Capture the cell that displays the provided text and extract its [x, y] central coordinate. 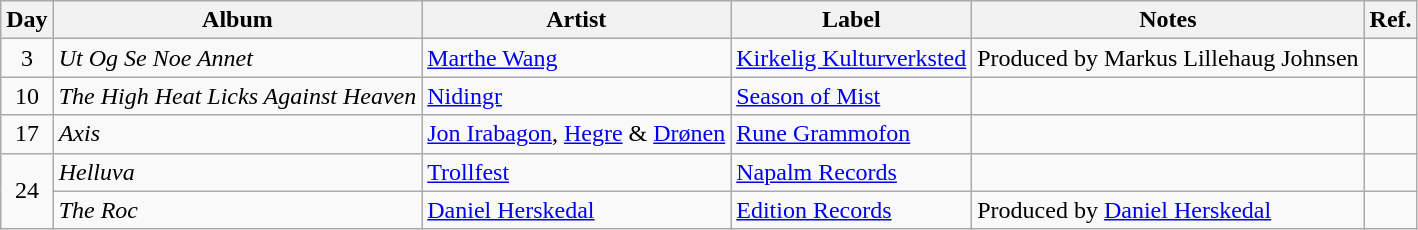
Notes [1168, 20]
Trollfest [576, 172]
Napalm Records [852, 172]
Jon Irabagon, Hegre & Drønen [576, 134]
Produced by Markus Lillehaug Johnsen [1168, 58]
Season of Mist [852, 96]
Helluva [238, 172]
The High Heat Licks Against Heaven [238, 96]
Ut Og Se Noe Annet [238, 58]
Artist [576, 20]
Axis [238, 134]
Ref. [1390, 20]
Kirkelig Kulturverksted [852, 58]
Day [27, 20]
Produced by Daniel Herskedal [1168, 210]
10 [27, 96]
17 [27, 134]
24 [27, 191]
Nidingr [576, 96]
The Roc [238, 210]
Label [852, 20]
Daniel Herskedal [576, 210]
Edition Records [852, 210]
3 [27, 58]
Rune Grammofon [852, 134]
Marthe Wang [576, 58]
Album [238, 20]
